From the cell containing the given text, extract its center point as [x, y] coordinate. 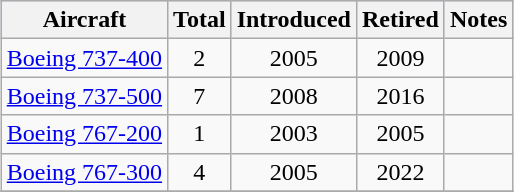
Total [200, 20]
2 [200, 58]
2016 [400, 96]
Boeing 737-500 [84, 96]
1 [200, 134]
2022 [400, 172]
2009 [400, 58]
4 [200, 172]
7 [200, 96]
Introduced [294, 20]
2003 [294, 134]
Notes [478, 20]
Boeing 767-200 [84, 134]
Boeing 767-300 [84, 172]
2008 [294, 96]
Retired [400, 20]
Aircraft [84, 20]
Boeing 737-400 [84, 58]
